Provide the (X, Y) coordinate of the cell's center where the given text is located.  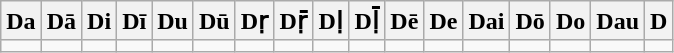
Dai (486, 21)
Dḹ (367, 21)
De (444, 21)
Dā (61, 21)
Dū (214, 21)
Da (21, 21)
D (659, 21)
Do (570, 21)
Du (173, 21)
Dō (530, 21)
Dḷ (331, 21)
Dau (618, 21)
Dē (404, 21)
Di (100, 21)
Dṝ (294, 21)
Dṛ (254, 21)
Dī (134, 21)
